Provide the [X, Y] coordinate of the cell's center where the given text is located.  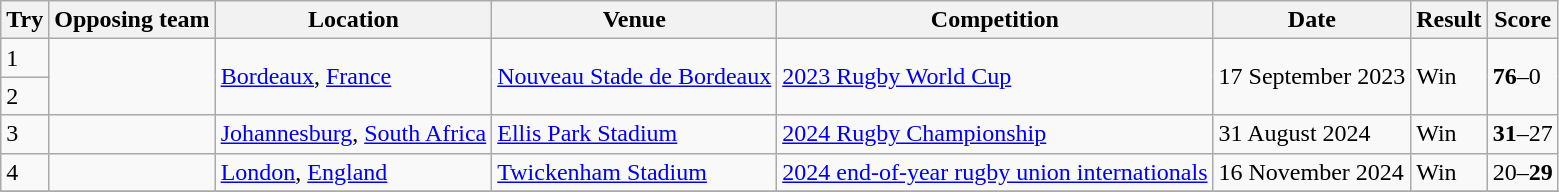
London, England [354, 172]
4 [25, 172]
3 [25, 134]
2024 Rugby Championship [995, 134]
76–0 [1522, 77]
2023 Rugby World Cup [995, 77]
Twickenham Stadium [634, 172]
16 November 2024 [1312, 172]
Competition [995, 20]
31–27 [1522, 134]
Score [1522, 20]
Try [25, 20]
1 [25, 58]
Nouveau Stade de Bordeaux [634, 77]
17 September 2023 [1312, 77]
Venue [634, 20]
Location [354, 20]
Johannesburg, South Africa [354, 134]
Ellis Park Stadium [634, 134]
Bordeaux, France [354, 77]
31 August 2024 [1312, 134]
2024 end-of-year rugby union internationals [995, 172]
Date [1312, 20]
2 [25, 96]
Opposing team [132, 20]
Result [1449, 20]
20–29 [1522, 172]
